Capture the cell that displays the provided text and extract its (X, Y) central coordinate. 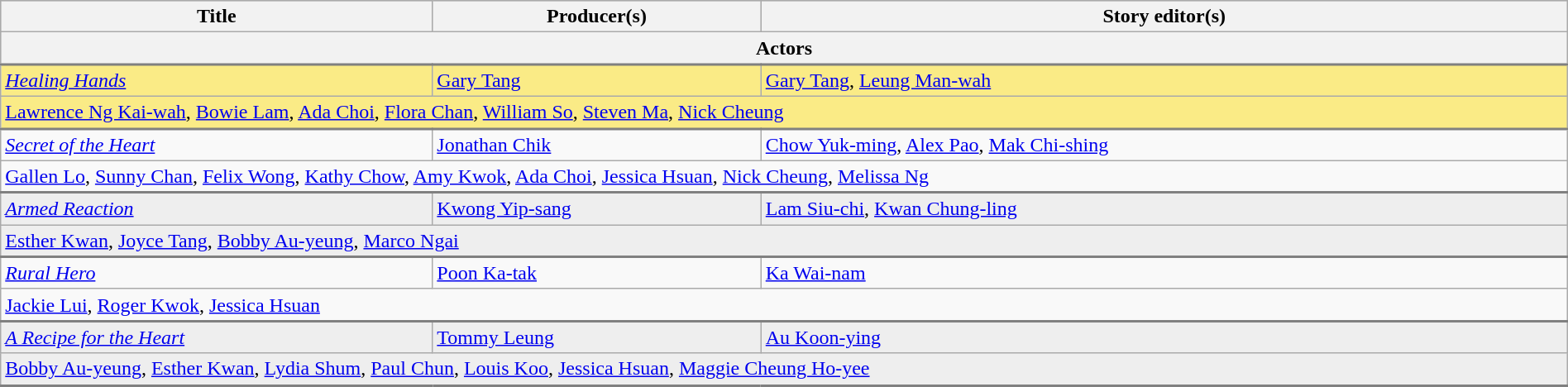
Title (217, 17)
Ka Wai-nam (1164, 273)
Lawrence Ng Kai-wah, Bowie Lam, Ada Choi, Flora Chan, William So, Steven Ma, Nick Cheung (784, 112)
Chow Yuk-ming, Alex Pao, Mak Chi-shing (1164, 144)
Lam Siu-chi, Kwan Chung-ling (1164, 208)
Rural Hero (217, 273)
Secret of the Heart (217, 144)
Gallen Lo, Sunny Chan, Felix Wong, Kathy Chow, Amy Kwok, Ada Choi, Jessica Hsuan, Nick Cheung, Melissa Ng (784, 177)
A Recipe for the Heart (217, 337)
Gary Tang, Leung Man-wah (1164, 81)
Armed Reaction (217, 208)
Story editor(s) (1164, 17)
Bobby Au-yeung, Esther Kwan, Lydia Shum, Paul Chun, Louis Koo, Jessica Hsuan, Maggie Cheung Ho-yee (784, 369)
Producer(s) (597, 17)
Tommy Leung (597, 337)
Healing Hands (217, 81)
Kwong Yip-sang (597, 208)
Actors (784, 48)
Au Koon-ying (1164, 337)
Esther Kwan, Joyce Tang, Bobby Au-yeung, Marco Ngai (784, 241)
Poon Ka-tak (597, 273)
Gary Tang (597, 81)
Jackie Lui, Roger Kwok, Jessica Hsuan (784, 304)
Jonathan Chik (597, 144)
